Search for the cell housing the specified text and yield its (x, y) center coordinate. 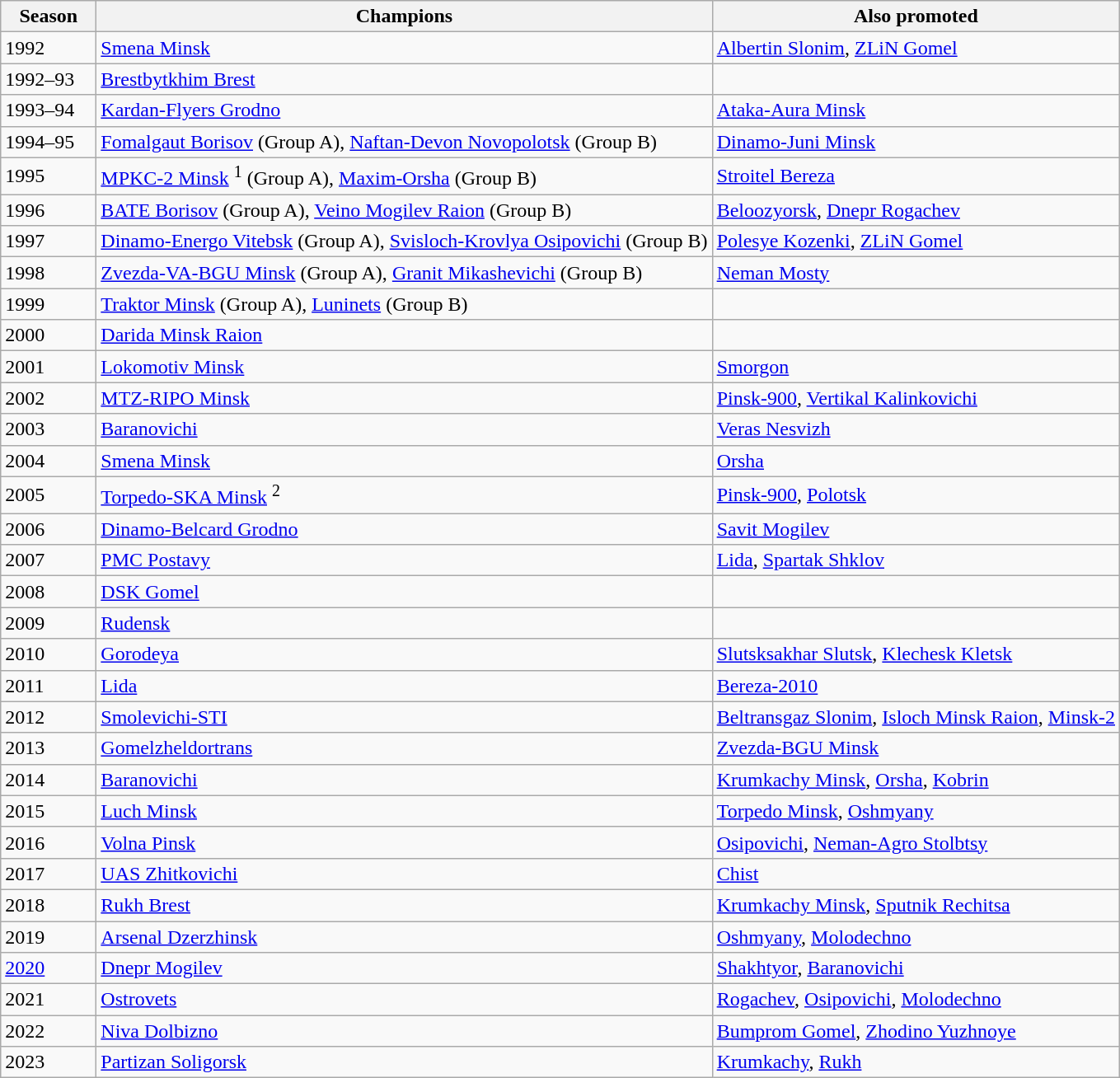
Fomalgaut Borisov (Group A), Naftan-Devon Novopolotsk (Group B) (404, 142)
1997 (49, 241)
2000 (49, 335)
Bumprom Gomel, Zhodino Yuzhnoye (916, 1031)
1996 (49, 210)
Rogachev, Osipovichi, Molodechno (916, 1000)
1995 (49, 176)
Also promoted (916, 16)
2015 (49, 811)
1998 (49, 273)
Gorodeya (404, 654)
Volna Pinsk (404, 842)
Slutsksakhar Slutsk, Klechesk Kletsk (916, 654)
2023 (49, 1062)
2022 (49, 1031)
Beloozyorsk, Dnepr Rogachev (916, 210)
2019 (49, 937)
1992–93 (49, 79)
DSK Gomel (404, 592)
Beltransgaz Slonim, Isloch Minsk Raion, Minsk-2 (916, 717)
Polesye Kozenki, ZLiN Gomel (916, 241)
Arsenal Dzerzhinsk (404, 937)
2005 (49, 494)
Oshmyany, Molodechno (916, 937)
2020 (49, 968)
Bereza-2010 (916, 686)
Dnepr Mogilev (404, 968)
MTZ-RIPO Minsk (404, 398)
Krumkachy Minsk, Orsha, Kobrin (916, 780)
Krumkachy Minsk, Sputnik Rechitsa (916, 905)
Albertin Slonim, ZLiN Gomel (916, 48)
BATE Borisov (Group A), Veino Mogilev Raion (Group B) (404, 210)
2002 (49, 398)
Rukh Brest (404, 905)
Dinamo-Energo Vitebsk (Group A), Svisloch-Krovlya Osipovichi (Group B) (404, 241)
2016 (49, 842)
Savit Mogilev (916, 529)
Neman Mosty (916, 273)
1992 (49, 48)
2017 (49, 874)
Osipovichi, Neman-Agro Stolbtsy (916, 842)
Veras Nesvizh (916, 429)
MPKC-2 Minsk 1 (Group A), Maxim-Orsha (Group B) (404, 176)
2018 (49, 905)
2010 (49, 654)
Zvezda-BGU Minsk (916, 748)
Zvezda-VA-BGU Minsk (Group A), Granit Mikashevichi (Group B) (404, 273)
Pinsk-900, Vertikal Kalinkovichi (916, 398)
Darida Minsk Raion (404, 335)
2003 (49, 429)
Torpedo-SKA Minsk 2 (404, 494)
2021 (49, 1000)
1993–94 (49, 110)
2006 (49, 529)
Pinsk-900, Polotsk (916, 494)
Chist (916, 874)
Ataka-Aura Minsk (916, 110)
2011 (49, 686)
Niva Dolbizno (404, 1031)
2007 (49, 560)
Smorgon (916, 367)
2001 (49, 367)
Orsha (916, 461)
Lida (404, 686)
PMC Postavy (404, 560)
1999 (49, 304)
2009 (49, 623)
Champions (404, 16)
Partizan Soligorsk (404, 1062)
Lida, Spartak Shklov (916, 560)
UAS Zhitkovichi (404, 874)
2004 (49, 461)
2014 (49, 780)
Krumkachy, Rukh (916, 1062)
Rudensk (404, 623)
Season (49, 16)
2013 (49, 748)
Traktor Minsk (Group A), Luninets (Group B) (404, 304)
Luch Minsk (404, 811)
Stroitel Bereza (916, 176)
Dinamo-Juni Minsk (916, 142)
Torpedo Minsk, Oshmyany (916, 811)
2008 (49, 592)
1994–95 (49, 142)
Dinamo-Belcard Grodno (404, 529)
Kardan-Flyers Grodno (404, 110)
Smolevichi-STI (404, 717)
Brestbytkhim Brest (404, 79)
Ostrovets (404, 1000)
Lokomotiv Minsk (404, 367)
Gomelzheldortrans (404, 748)
Shakhtyor, Baranovichi (916, 968)
2012 (49, 717)
